Detect which cell encompasses the target text, then output its (X, Y) center coordinate. 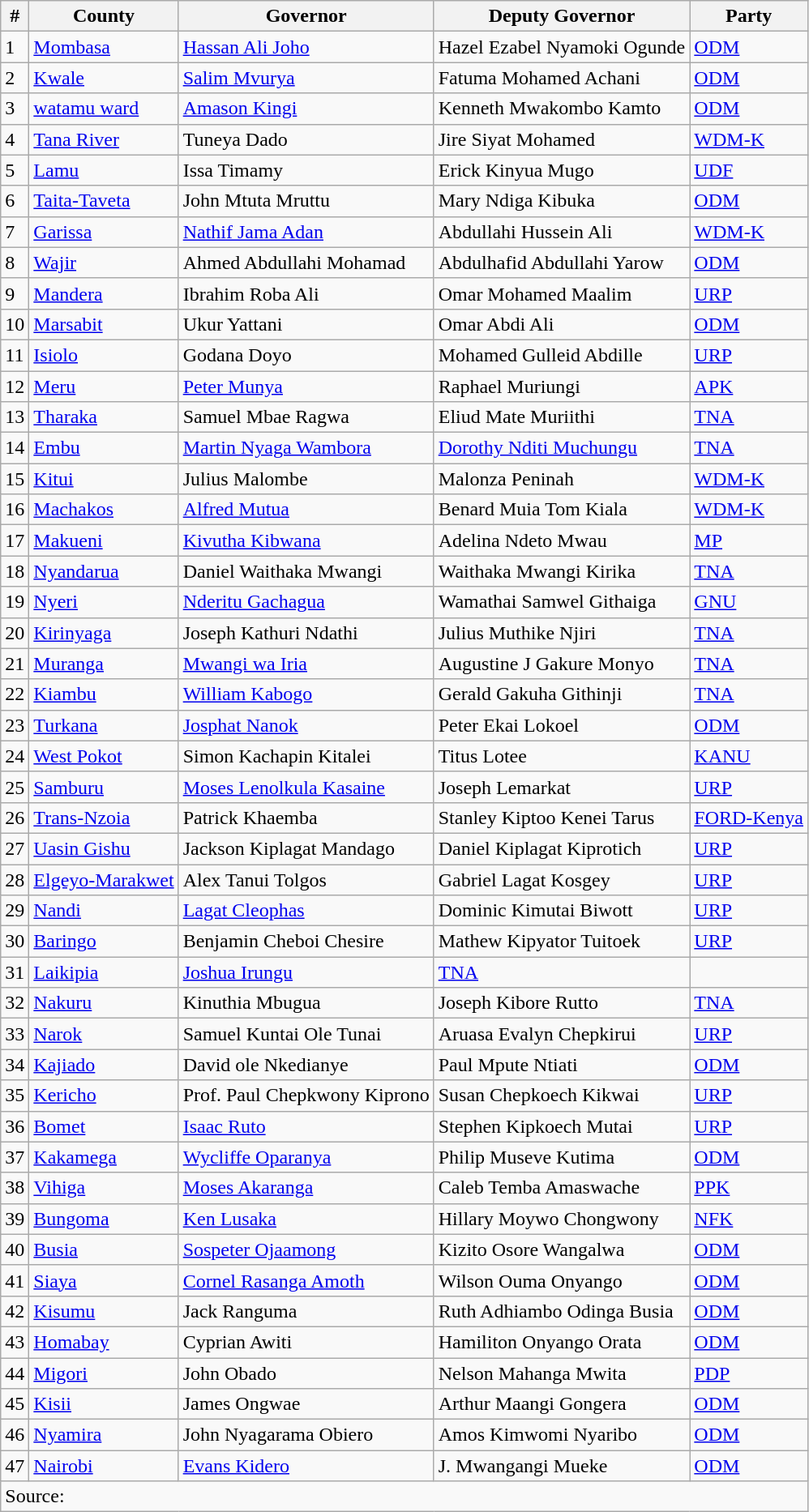
16 (15, 510)
6 (15, 201)
Mombasa (104, 47)
Taita-Taveta (104, 201)
Daniel Waithaka Mwangi (306, 571)
Alfred Mutua (306, 510)
Jire Siyat Mohamed (562, 139)
23 (15, 725)
20 (15, 633)
Muranga (104, 664)
Moses Lenolkula Kasaine (306, 787)
NFK (749, 1219)
Nathif Jama Adan (306, 232)
Raphael Muriungi (562, 387)
Migori (104, 1373)
Peter Ekai Lokoel (562, 725)
Patrick Khaemba (306, 818)
Daniel Kiplagat Kiprotich (562, 848)
Fatuma Mohamed Achani (562, 78)
Laikipia (104, 972)
32 (15, 1003)
1 (15, 47)
Tharaka (104, 417)
Issa Timamy (306, 170)
30 (15, 942)
Augustine J Gakure Monyo (562, 664)
13 (15, 417)
Kajiado (104, 1065)
MP (749, 540)
Embu (104, 448)
40 (15, 1249)
APK (749, 387)
Abdullahi Hussein Ali (562, 232)
Joseph Kibore Rutto (562, 1003)
UDF (749, 170)
Kirinyaga (104, 633)
William Kabogo (306, 694)
Lamu (104, 170)
Dorothy Nditi Muchungu (562, 448)
Moses Akaranga (306, 1188)
John Nyagarama Obiero (306, 1435)
33 (15, 1034)
Hamiliton Onyango Orata (562, 1342)
Nelson Mahanga Mwita (562, 1373)
Kisumu (104, 1311)
8 (15, 263)
Party (749, 16)
Malonza Peninah (562, 479)
Evans Kidero (306, 1466)
Prof. Paul Chepkwony Kiprono (306, 1096)
KANU (749, 756)
Mary Ndiga Kibuka (562, 201)
Alex Tanui Tolgos (306, 879)
Samuel Mbae Ragwa (306, 417)
Hassan Ali Joho (306, 47)
Wycliffe Oparanya (306, 1157)
15 (15, 479)
Narok (104, 1034)
4 (15, 139)
Jack Ranguma (306, 1311)
Nyeri (104, 602)
Mwangi wa Iria (306, 664)
Kivutha Kibwana (306, 540)
Erick Kinyua Mugo (562, 170)
Bomet (104, 1126)
James Ongwae (306, 1404)
Kiambu (104, 694)
35 (15, 1096)
Tuneya Dado (306, 139)
Hazel Ezabel Nyamoki Ogunde (562, 47)
44 (15, 1373)
Kisii (104, 1404)
Philip Museve Kutima (562, 1157)
Hillary Moywo Chongwony (562, 1219)
Mathew Kipyator Tuitoek (562, 942)
Kericho (104, 1096)
Nyamira (104, 1435)
Tana River (104, 139)
Stephen Kipkoech Mutai (562, 1126)
7 (15, 232)
38 (15, 1188)
Wamathai Samwel Githaiga (562, 602)
Susan Chepkoech Kikwai (562, 1096)
39 (15, 1219)
Isaac Ruto (306, 1126)
Omar Mohamed Maalim (562, 293)
3 (15, 109)
Kenneth Mwakombo Kamto (562, 109)
Kwale (104, 78)
11 (15, 355)
Salim Mvurya (306, 78)
Kizito Osore Wangalwa (562, 1249)
Gabriel Lagat Kosgey (562, 879)
Cornel Rasanga Amoth (306, 1280)
Nairobi (104, 1466)
Peter Munya (306, 387)
Julius Muthike Njiri (562, 633)
Garissa (104, 232)
Gerald Gakuha Githinji (562, 694)
Bungoma (104, 1219)
Abdulhafid Abdullahi Yarow (562, 263)
29 (15, 911)
Isiolo (104, 355)
Cyprian Awiti (306, 1342)
21 (15, 664)
Baringo (104, 942)
Titus Lotee (562, 756)
37 (15, 1157)
Meru (104, 387)
45 (15, 1404)
David ole Nkedianye (306, 1065)
Kinuthia Mbugua (306, 1003)
Joshua Irungu (306, 972)
Samburu (104, 787)
26 (15, 818)
# (15, 16)
Makueni (104, 540)
Siaya (104, 1280)
Marsabit (104, 324)
Waithaka Mwangi Kirika (562, 571)
Mohamed Gulleid Abdille (562, 355)
Wajir (104, 263)
46 (15, 1435)
John Obado (306, 1373)
Wilson Ouma Onyango (562, 1280)
Benjamin Cheboi Chesire (306, 942)
Nandi (104, 911)
47 (15, 1466)
Turkana (104, 725)
12 (15, 387)
PPK (749, 1188)
24 (15, 756)
34 (15, 1065)
Trans-Nzoia (104, 818)
Kakamega (104, 1157)
Joseph Lemarkat (562, 787)
Aruasa Evalyn Chepkirui (562, 1034)
Omar Abdi Ali (562, 324)
Adelina Ndeto Mwau (562, 540)
Amos Kimwomi Nyaribo (562, 1435)
Nderitu Gachagua (306, 602)
18 (15, 571)
West Pokot (104, 756)
Samuel Kuntai Ole Tunai (306, 1034)
J. Mwangangi Mueke (562, 1466)
Arthur Maangi Gongera (562, 1404)
County (104, 16)
Josphat Nanok (306, 725)
27 (15, 848)
14 (15, 448)
Nyandarua (104, 571)
43 (15, 1342)
Uasin Gishu (104, 848)
Vihiga (104, 1188)
19 (15, 602)
FORD-Kenya (749, 818)
Simon Kachapin Kitalei (306, 756)
25 (15, 787)
28 (15, 879)
Amason Kingi (306, 109)
Elgeyo-Marakwet (104, 879)
9 (15, 293)
watamu ward (104, 109)
2 (15, 78)
5 (15, 170)
17 (15, 540)
Source: (404, 1497)
Mandera (104, 293)
Busia (104, 1249)
Caleb Temba Amaswache (562, 1188)
Ibrahim Roba Ali (306, 293)
10 (15, 324)
Sospeter Ojaamong (306, 1249)
Deputy Governor (562, 16)
Ahmed Abdullahi Mohamad (306, 263)
41 (15, 1280)
Julius Malombe (306, 479)
Ken Lusaka (306, 1219)
Eliud Mate Muriithi (562, 417)
Ukur Yattani (306, 324)
22 (15, 694)
John Mtuta Mruttu (306, 201)
Governor (306, 16)
Machakos (104, 510)
PDP (749, 1373)
Jackson Kiplagat Mandago (306, 848)
Homabay (104, 1342)
Dominic Kimutai Biwott (562, 911)
31 (15, 972)
Kitui (104, 479)
Joseph Kathuri Ndathi (306, 633)
Lagat Cleophas (306, 911)
36 (15, 1126)
Godana Doyo (306, 355)
Martin Nyaga Wambora (306, 448)
42 (15, 1311)
Paul Mpute Ntiati (562, 1065)
Stanley Kiptoo Kenei Tarus (562, 818)
Nakuru (104, 1003)
Ruth Adhiambo Odinga Busia (562, 1311)
GNU (749, 602)
Benard Muia Tom Kiala (562, 510)
